Extract the [x, y] coordinate from the center of the cell holding the provided text.  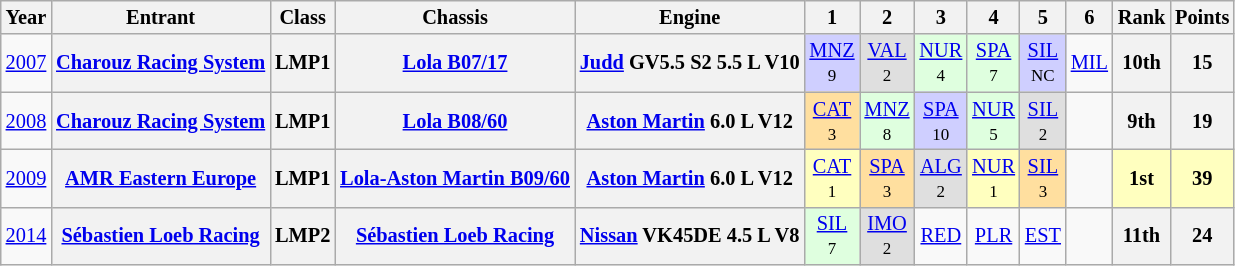
ALG2 [942, 178]
Lola B07/17 [455, 63]
SPA10 [942, 121]
MNZ8 [888, 121]
6 [1090, 17]
NUR5 [994, 121]
2 [888, 17]
2014 [26, 236]
MIL [1090, 63]
MNZ9 [832, 63]
LMP2 [302, 236]
Points [1202, 17]
SIL7 [832, 236]
10th [1142, 63]
SILNC [1043, 63]
9th [1142, 121]
IMO2 [888, 236]
SIL3 [1043, 178]
1 [832, 17]
2009 [26, 178]
Engine [690, 17]
2007 [26, 63]
SPA7 [994, 63]
Lola-Aston Martin B09/60 [455, 178]
15 [1202, 63]
19 [1202, 121]
Judd GV5.5 S2 5.5 L V10 [690, 63]
Chassis [455, 17]
Lola B08/60 [455, 121]
Class [302, 17]
11th [1142, 236]
5 [1043, 17]
1st [1142, 178]
39 [1202, 178]
RED [942, 236]
NUR1 [994, 178]
Year [26, 17]
4 [994, 17]
VAL2 [888, 63]
3 [942, 17]
SIL2 [1043, 121]
EST [1043, 236]
SPA3 [888, 178]
Entrant [160, 17]
CAT3 [832, 121]
Nissan VK45DE 4.5 L V8 [690, 236]
PLR [994, 236]
Rank [1142, 17]
NUR4 [942, 63]
24 [1202, 236]
AMR Eastern Europe [160, 178]
2008 [26, 121]
CAT1 [832, 178]
